Determine the [X, Y] coordinate at the center of the cell enclosing the given text.  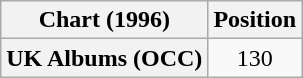
130 [255, 58]
Position [255, 20]
Chart (1996) [104, 20]
UK Albums (OCC) [104, 58]
